Locate the cell with the specified text and output its [x, y] center coordinate. 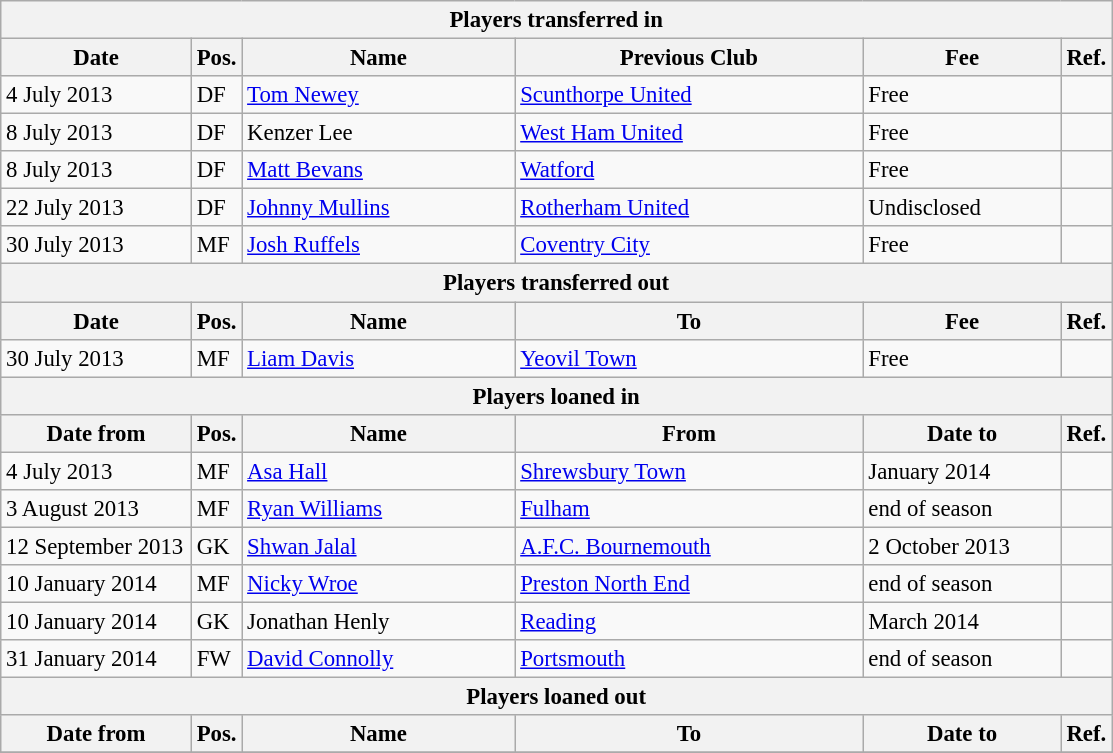
Jonathan Henly [378, 621]
Asa Hall [378, 471]
Scunthorpe United [689, 95]
31 January 2014 [96, 659]
3 August 2013 [96, 509]
West Ham United [689, 133]
A.F.C. Bournemouth [689, 546]
Ryan Williams [378, 509]
Yeovil Town [689, 358]
Kenzer Lee [378, 133]
22 July 2013 [96, 208]
Undisclosed [962, 208]
From [689, 433]
2 October 2013 [962, 546]
Watford [689, 170]
Coventry City [689, 245]
Josh Ruffels [378, 245]
David Connolly [378, 659]
Preston North End [689, 584]
Johnny Mullins [378, 208]
Matt Bevans [378, 170]
Nicky Wroe [378, 584]
Fulham [689, 509]
Tom Newey [378, 95]
Players loaned out [556, 697]
12 September 2013 [96, 546]
Liam Davis [378, 358]
Rotherham United [689, 208]
March 2014 [962, 621]
Players transferred in [556, 20]
Players transferred out [556, 283]
Previous Club [689, 58]
Shwan Jalal [378, 546]
FW [216, 659]
Players loaned in [556, 396]
Reading [689, 621]
Shrewsbury Town [689, 471]
Portsmouth [689, 659]
January 2014 [962, 471]
